For the text-containing cell, return its midpoint in (X, Y) coordinate format. 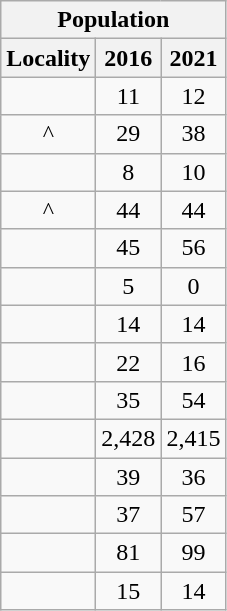
2,415 (194, 438)
11 (128, 96)
2,428 (128, 438)
56 (194, 248)
37 (128, 515)
12 (194, 96)
5 (128, 286)
36 (194, 477)
29 (128, 134)
16 (194, 362)
54 (194, 400)
15 (128, 591)
2016 (128, 58)
22 (128, 362)
10 (194, 172)
Population (114, 20)
0 (194, 286)
2021 (194, 58)
39 (128, 477)
Locality (48, 58)
81 (128, 553)
38 (194, 134)
57 (194, 515)
35 (128, 400)
45 (128, 248)
8 (128, 172)
99 (194, 553)
